Return the [X, Y] coordinate for the center point of the cell that contains the specified text.  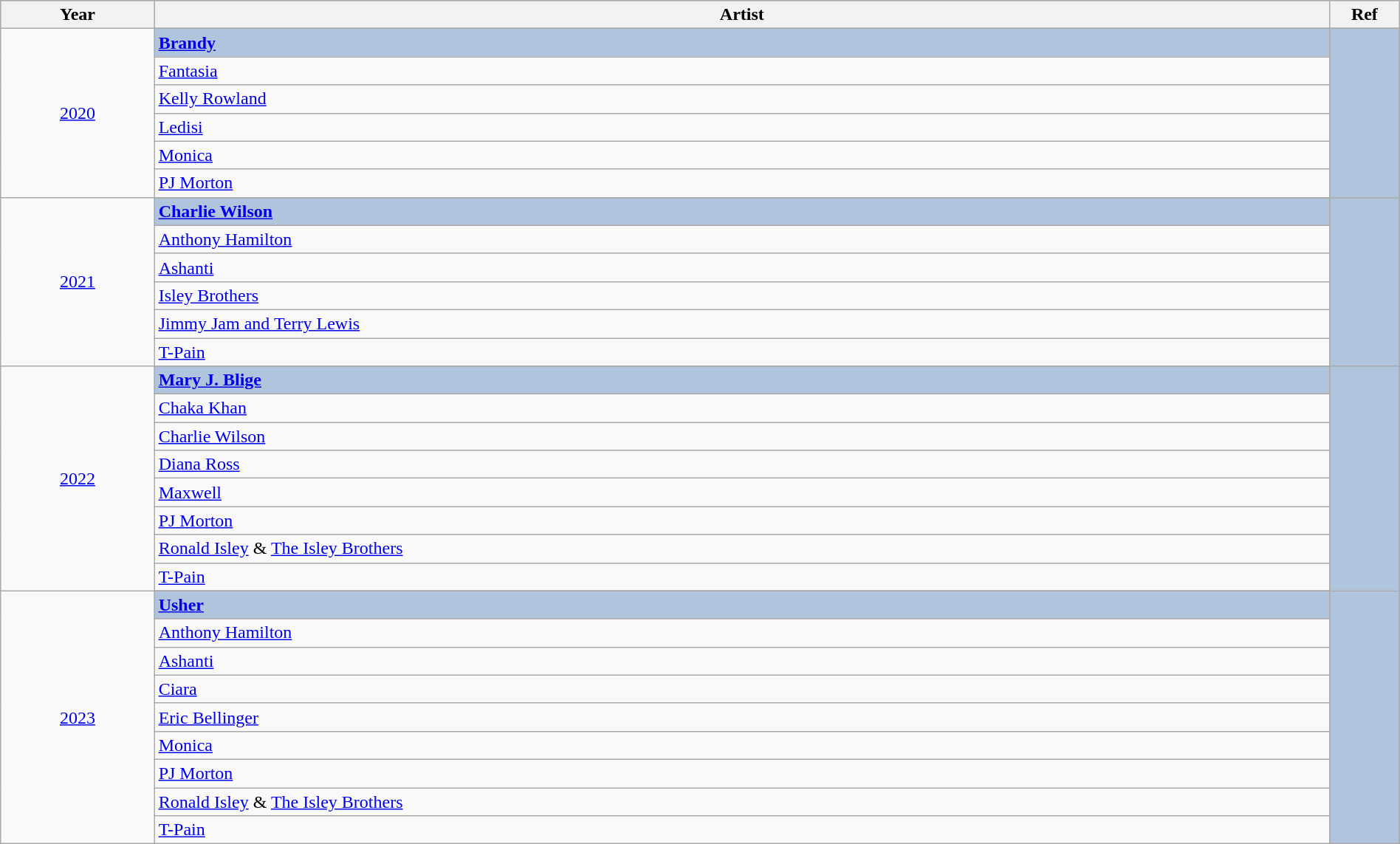
2023 [78, 718]
Kelly Rowland [741, 99]
Mary J. Blige [741, 380]
Chaka Khan [741, 408]
Ref [1365, 15]
Usher [741, 605]
Year [78, 15]
2020 [78, 113]
Jimmy Jam and Terry Lewis [741, 323]
Isley Brothers [741, 295]
Brandy [741, 43]
Artist [741, 15]
Fantasia [741, 71]
2021 [78, 281]
Ledisi [741, 127]
Eric Bellinger [741, 717]
Diana Ross [741, 464]
Ciara [741, 689]
Maxwell [741, 493]
2022 [78, 478]
